Search for the cell housing the specified text and yield its (x, y) center coordinate. 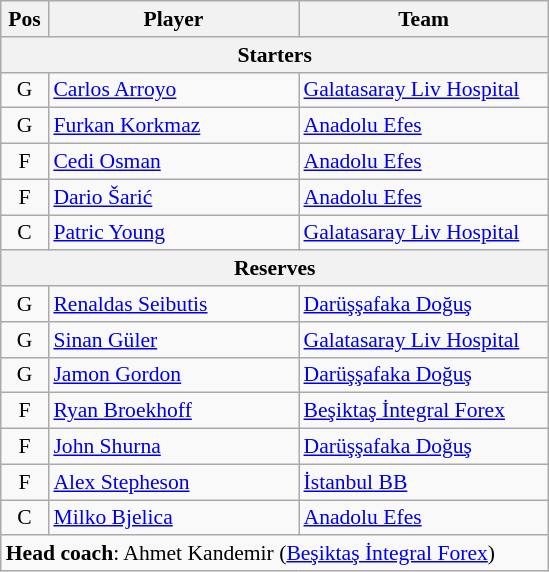
Head coach: Ahmet Kandemir (Beşiktaş İntegral Forex) (275, 554)
Furkan Korkmaz (173, 126)
Cedi Osman (173, 162)
Renaldas Seibutis (173, 304)
Dario Šarić (173, 197)
Player (173, 19)
Sinan Güler (173, 340)
Starters (275, 55)
Milko Bjelica (173, 518)
Alex Stepheson (173, 482)
İstanbul BB (423, 482)
Pos (25, 19)
Patric Young (173, 233)
Reserves (275, 269)
Jamon Gordon (173, 375)
Team (423, 19)
John Shurna (173, 447)
Carlos Arroyo (173, 90)
Ryan Broekhoff (173, 411)
Beşiktaş İntegral Forex (423, 411)
